Provide the [x, y] coordinate of the cell's center where the given text is located.  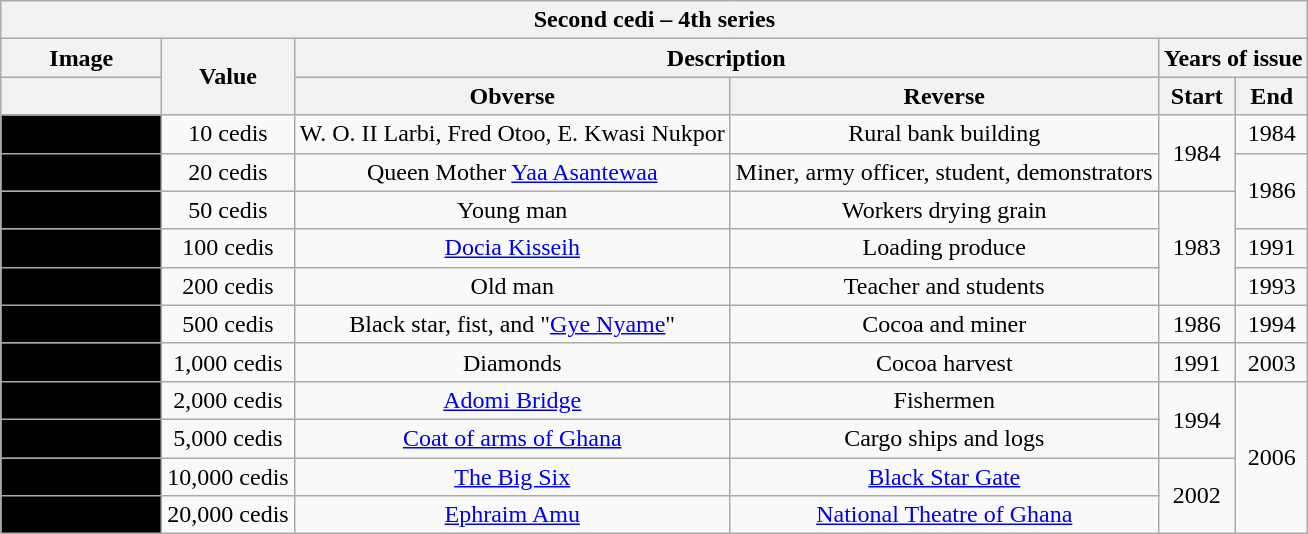
Description [726, 58]
Value [228, 77]
Miner, army officer, student, demonstrators [944, 172]
Docia Kisseih [512, 248]
Ephraim Amu [512, 515]
Adomi Bridge [512, 400]
Diamonds [512, 362]
Start [1196, 96]
Years of issue [1233, 58]
Loading produce [944, 248]
2003 [1272, 362]
20 cedis [228, 172]
1983 [1196, 248]
5,000 cedis [228, 438]
1,000 cedis [228, 362]
2,000 cedis [228, 400]
Cocoa harvest [944, 362]
Old man [512, 286]
W. O. II Larbi, Fred Otoo, E. Kwasi Nukpor [512, 134]
Rural bank building [944, 134]
10,000 cedis [228, 477]
200 cedis [228, 286]
The Big Six [512, 477]
Second cedi – 4th series [654, 20]
Coat of arms of Ghana [512, 438]
Queen Mother Yaa Asantewaa [512, 172]
Fishermen [944, 400]
Image [82, 58]
Reverse [944, 96]
20,000 cedis [228, 515]
500 cedis [228, 324]
1993 [1272, 286]
100 cedis [228, 248]
Black Star Gate [944, 477]
Workers drying grain [944, 210]
Young man [512, 210]
Cargo ships and logs [944, 438]
Cocoa and miner [944, 324]
Teacher and students [944, 286]
10 cedis [228, 134]
National Theatre of Ghana [944, 515]
50 cedis [228, 210]
End [1272, 96]
Obverse [512, 96]
2002 [1196, 496]
2006 [1272, 457]
Black star, fist, and "Gye Nyame" [512, 324]
